Scan for the cell matching the given text and deliver its [x, y] coordinate at center. 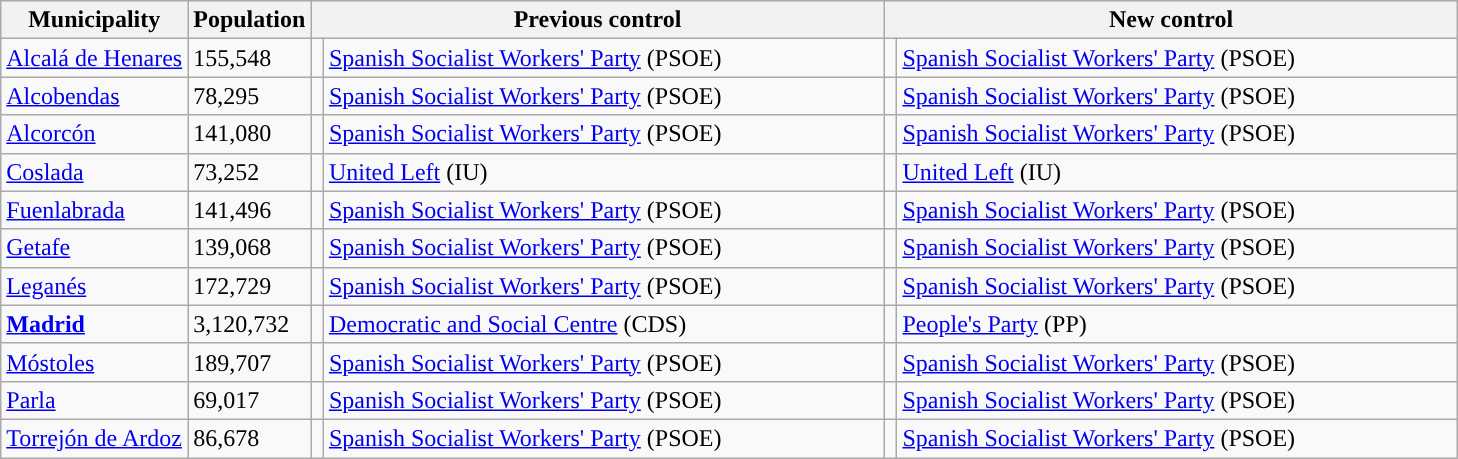
139,068 [250, 248]
Parla [94, 400]
189,707 [250, 362]
New control [1171, 20]
78,295 [250, 96]
141,496 [250, 210]
Alcobendas [94, 96]
Coslada [94, 172]
Population [250, 20]
172,729 [250, 286]
Móstoles [94, 362]
155,548 [250, 58]
Alcalá de Henares [94, 58]
69,017 [250, 400]
Getafe [94, 248]
86,678 [250, 438]
3,120,732 [250, 324]
People's Party (PP) [1178, 324]
Alcorcón [94, 134]
Torrejón de Ardoz [94, 438]
141,080 [250, 134]
Democratic and Social Centre (CDS) [604, 324]
Municipality [94, 20]
Previous control [598, 20]
73,252 [250, 172]
Leganés [94, 286]
Madrid [94, 324]
Fuenlabrada [94, 210]
